Provide the (X, Y) coordinate of the cell's center where the given text is located.  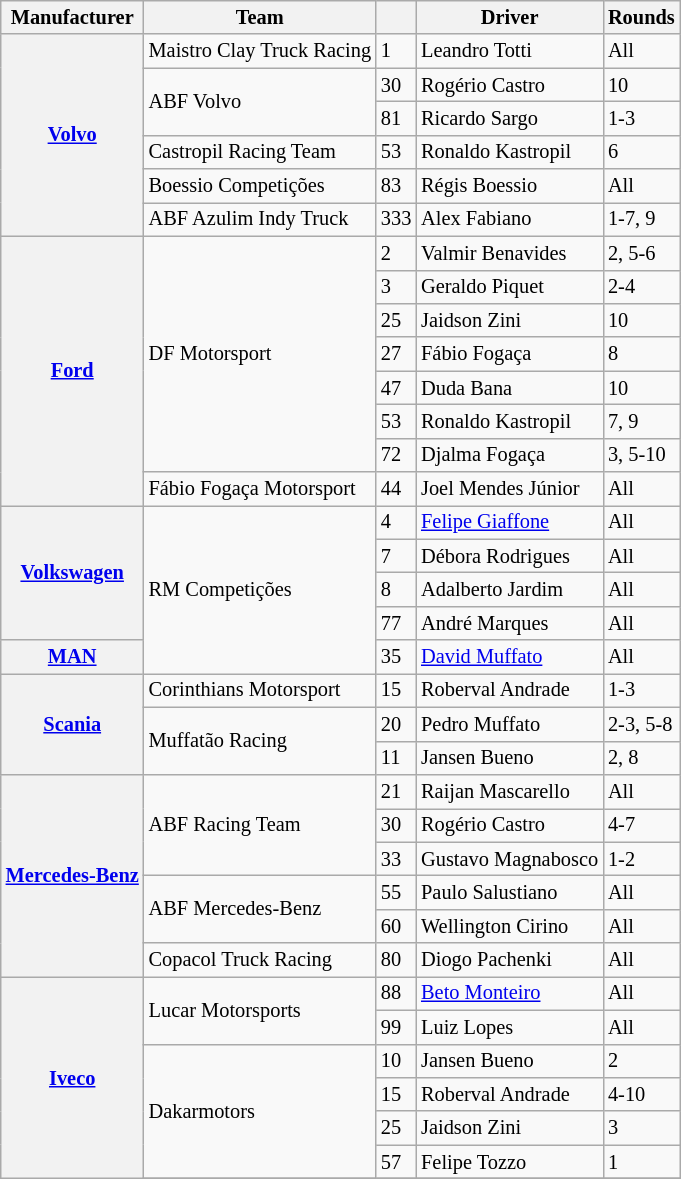
Lucar Motorsports (260, 1010)
Muffatão Racing (260, 740)
6 (642, 152)
Régis Boessio (510, 186)
Alex Fabiano (510, 219)
3, 5-10 (642, 455)
81 (396, 118)
11 (396, 758)
Luiz Lopes (510, 1027)
Leandro Totti (510, 51)
60 (396, 926)
Wellington Cirino (510, 926)
1-7, 9 (642, 219)
ABF Racing Team (260, 824)
7, 9 (642, 421)
Diogo Pachenki (510, 960)
Rounds (642, 17)
333 (396, 219)
Volvo (72, 135)
4-7 (642, 825)
Castropil Racing Team (260, 152)
Manufacturer (72, 17)
35 (396, 657)
55 (396, 892)
99 (396, 1027)
Valmir Benavides (510, 253)
Geraldo Piquet (510, 287)
Fábio Fogaça (510, 354)
Maistro Clay Truck Racing (260, 51)
ABF Volvo (260, 102)
Iveco (72, 1077)
44 (396, 489)
ABF Mercedes-Benz (260, 908)
Felipe Tozzo (510, 1162)
4 (396, 522)
20 (396, 724)
André Marques (510, 623)
Gustavo Magnabosco (510, 859)
77 (396, 623)
Beto Monteiro (510, 993)
DF Motorsport (260, 354)
2, 5-6 (642, 253)
83 (396, 186)
Ford (72, 370)
27 (396, 354)
1-2 (642, 859)
Paulo Salustiano (510, 892)
47 (396, 388)
Volkswagen (72, 572)
2-3, 5-8 (642, 724)
Scania (72, 724)
33 (396, 859)
Driver (510, 17)
Boessio Competições (260, 186)
Raijan Mascarello (510, 791)
Copacol Truck Racing (260, 960)
2, 8 (642, 758)
21 (396, 791)
2-4 (642, 287)
Débora Rodrigues (510, 556)
MAN (72, 657)
David Muffato (510, 657)
Djalma Fogaça (510, 455)
Duda Bana (510, 388)
Team (260, 17)
Ricardo Sargo (510, 118)
Adalberto Jardim (510, 589)
88 (396, 993)
Dakarmotors (260, 1112)
80 (396, 960)
Mercedes-Benz (72, 875)
4-10 (642, 1094)
Joel Mendes Júnior (510, 489)
ABF Azulim Indy Truck (260, 219)
Felipe Giaffone (510, 522)
7 (396, 556)
RM Competições (260, 589)
Corinthians Motorsport (260, 690)
Fábio Fogaça Motorsport (260, 489)
72 (396, 455)
57 (396, 1162)
Pedro Muffato (510, 724)
